Detect which cell encompasses the target text, then output its (X, Y) center coordinate. 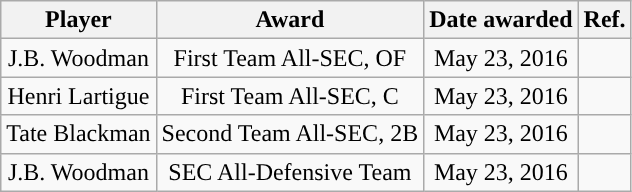
Second Team All-SEC, 2B (290, 134)
Date awarded (501, 20)
First Team All-SEC, OF (290, 58)
Tate Blackman (78, 134)
Henri Lartigue (78, 96)
Ref. (604, 20)
Award (290, 20)
First Team All-SEC, C (290, 96)
Player (78, 20)
SEC All-Defensive Team (290, 172)
